Provide the (x, y) coordinate of the cell's center where the given text is located.  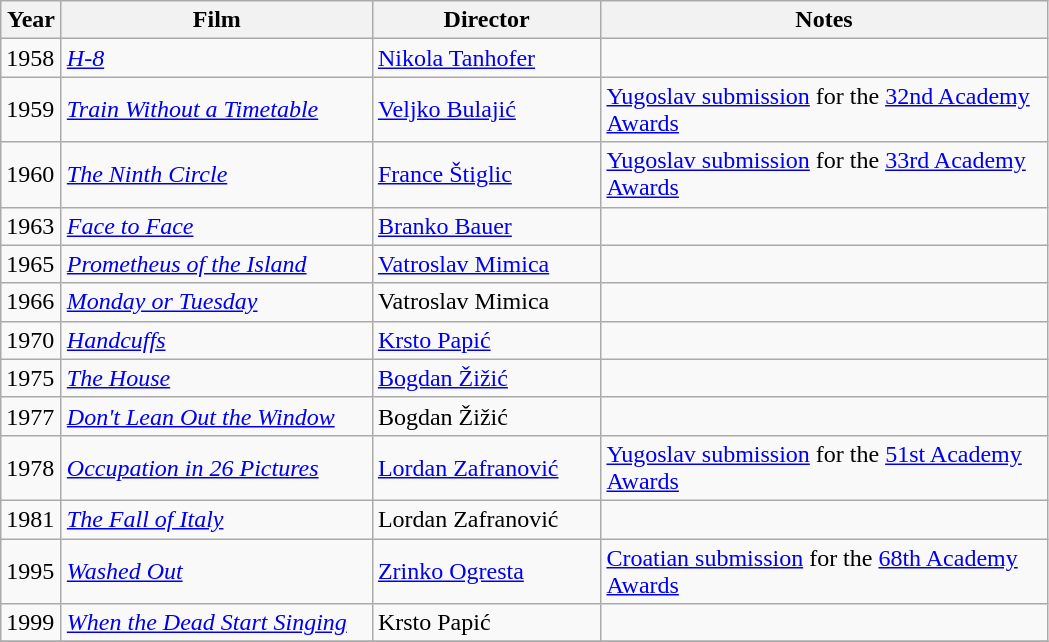
1978 (32, 468)
When the Dead Start Singing (216, 623)
Occupation in 26 Pictures (216, 468)
The Fall of Italy (216, 519)
Director (486, 20)
Train Without a Timetable (216, 110)
Croatian submission for the 68th Academy Awards (824, 570)
Notes (824, 20)
Yugoslav submission for the 51st Academy Awards (824, 468)
1960 (32, 174)
Yugoslav submission for the 32nd Academy Awards (824, 110)
Don't Lean Out the Window (216, 416)
Handcuffs (216, 340)
The Ninth Circle (216, 174)
1965 (32, 264)
Zrinko Ogresta (486, 570)
Branko Bauer (486, 226)
Prometheus of the Island (216, 264)
Year (32, 20)
1975 (32, 378)
Film (216, 20)
Washed Out (216, 570)
1995 (32, 570)
1999 (32, 623)
Monday or Tuesday (216, 302)
Veljko Bulajić (486, 110)
Yugoslav submission for the 33rd Academy Awards (824, 174)
1966 (32, 302)
1958 (32, 58)
1970 (32, 340)
H-8 (216, 58)
France Štiglic (486, 174)
Face to Face (216, 226)
1963 (32, 226)
1959 (32, 110)
Nikola Tanhofer (486, 58)
The House (216, 378)
1981 (32, 519)
1977 (32, 416)
